Scan for the cell matching the given text and deliver its (x, y) coordinate at center. 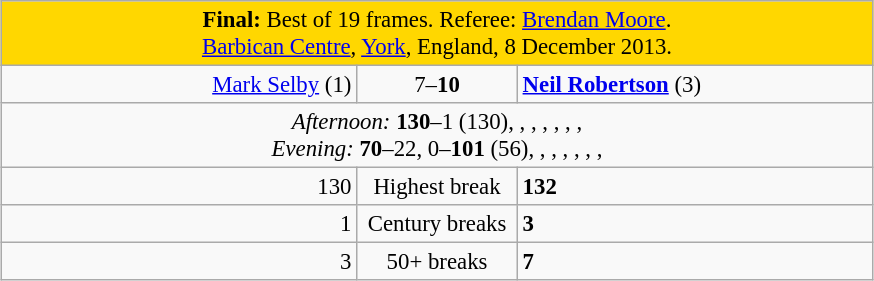
1 (179, 224)
50+ breaks (438, 262)
132 (695, 187)
Neil Robertson (3) (695, 85)
7–10 (438, 85)
Century breaks (438, 224)
Highest break (438, 187)
Afternoon: 130–1 (130), , , , , , , Evening: 70–22, 0–101 (56), , , , , , , (437, 136)
Final: Best of 19 frames. Referee: Brendan Moore.Barbican Centre, York, England, 8 December 2013. (437, 34)
130 (179, 187)
Mark Selby (1) (179, 85)
7 (695, 262)
